Search for the cell housing the specified text and yield its [x, y] center coordinate. 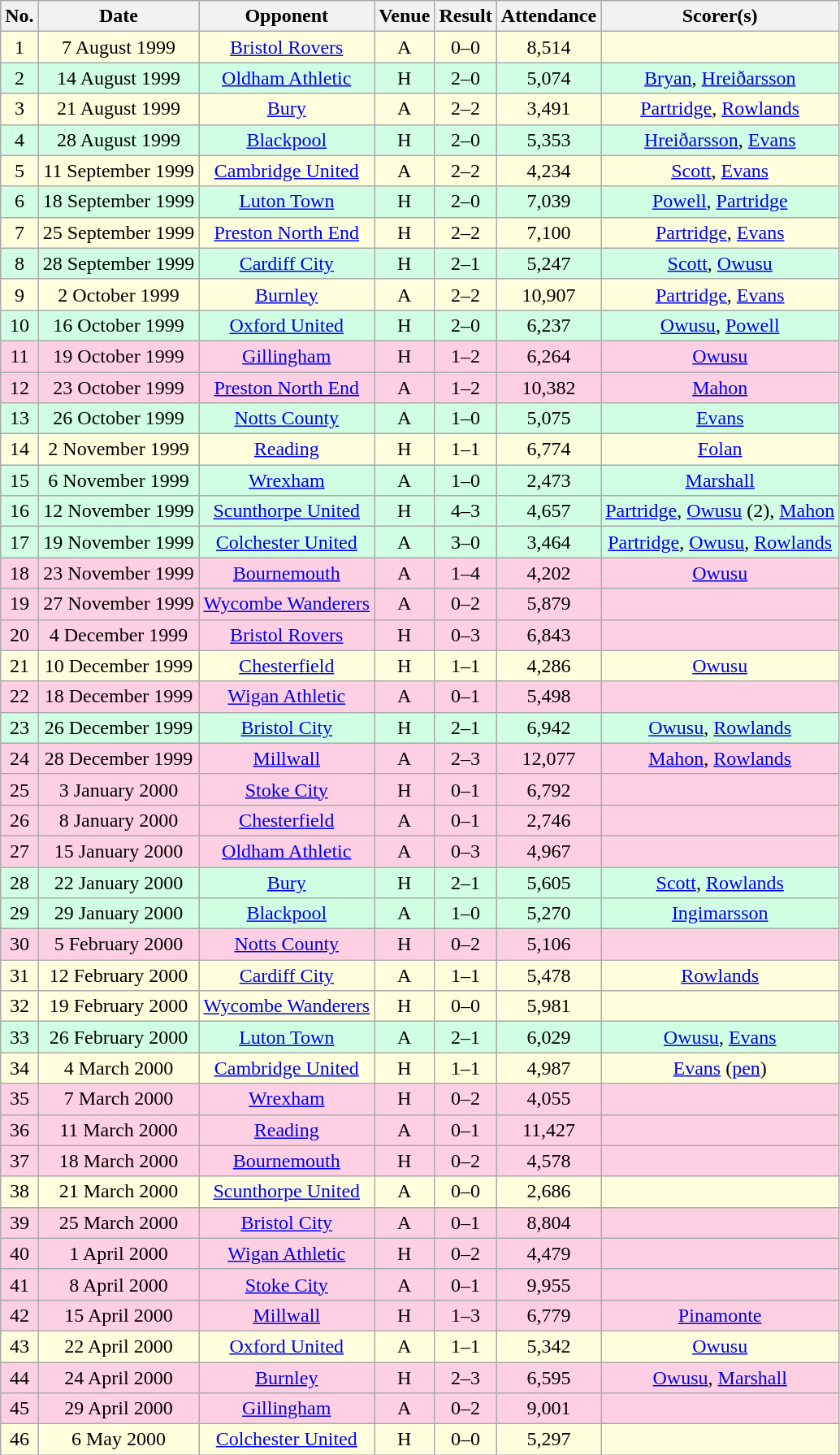
4,578 [548, 1161]
24 [19, 758]
12 February 2000 [119, 975]
Ingimarsson [720, 914]
6,595 [548, 1378]
28 September 1999 [119, 263]
8 January 2000 [119, 820]
23 [19, 727]
2,473 [548, 480]
42 [19, 1315]
21 August 1999 [119, 109]
28 August 1999 [119, 140]
23 October 1999 [119, 388]
7 March 2000 [119, 1099]
24 April 2000 [119, 1378]
37 [19, 1161]
18 March 2000 [119, 1161]
6 November 1999 [119, 480]
4–3 [465, 511]
Date [119, 16]
26 October 1999 [119, 419]
5 [19, 171]
21 March 2000 [119, 1192]
Owusu, Evans [720, 1037]
10,382 [548, 388]
43 [19, 1346]
Attendance [548, 16]
Owusu, Rowlands [720, 727]
11,427 [548, 1130]
44 [19, 1378]
8 April 2000 [119, 1284]
Partridge, Owusu, Rowlands [720, 542]
Opponent [287, 16]
Owusu, Powell [720, 325]
4,967 [548, 851]
31 [19, 975]
6,792 [548, 789]
6,942 [548, 727]
33 [19, 1037]
5,106 [548, 945]
22 January 2000 [119, 882]
4,202 [548, 573]
35 [19, 1099]
7 [19, 232]
45 [19, 1409]
25 September 1999 [119, 232]
9 [19, 294]
5,075 [548, 419]
16 October 1999 [119, 325]
25 [19, 789]
4,286 [548, 666]
27 November 1999 [119, 604]
2 October 1999 [119, 294]
38 [19, 1192]
1–4 [465, 573]
5,498 [548, 697]
5,478 [548, 975]
6,774 [548, 450]
22 April 2000 [119, 1346]
13 [19, 419]
6,264 [548, 356]
8 [19, 263]
18 September 1999 [119, 202]
3 January 2000 [119, 789]
10 [19, 325]
11 [19, 356]
10 December 1999 [119, 666]
4 December 1999 [119, 635]
12 November 1999 [119, 511]
19 November 1999 [119, 542]
46 [19, 1440]
5,605 [548, 882]
5,981 [548, 1006]
3,491 [548, 109]
7,100 [548, 232]
5,879 [548, 604]
2 [19, 78]
12 [19, 388]
26 February 2000 [119, 1037]
Mahon [720, 388]
Owusu, Marshall [720, 1378]
30 [19, 945]
11 September 1999 [119, 171]
14 [19, 450]
29 [19, 914]
No. [19, 16]
41 [19, 1284]
8,804 [548, 1223]
18 December 1999 [119, 697]
4,234 [548, 171]
3–0 [465, 542]
6,237 [548, 325]
1 April 2000 [119, 1253]
5,297 [548, 1440]
5,270 [548, 914]
12,077 [548, 758]
4,479 [548, 1253]
Scott, Rowlands [720, 882]
Partridge, Rowlands [720, 109]
3 [19, 109]
15 April 2000 [119, 1315]
18 [19, 573]
5,074 [548, 78]
1 [19, 47]
27 [19, 851]
22 [19, 697]
2,686 [548, 1192]
9,955 [548, 1284]
17 [19, 542]
Scott, Evans [720, 171]
15 [19, 480]
4,055 [548, 1099]
Venue [405, 16]
Powell, Partridge [720, 202]
6,779 [548, 1315]
Hreiðarsson, Evans [720, 140]
Evans (pen) [720, 1068]
28 [19, 882]
1–3 [465, 1315]
10,907 [548, 294]
34 [19, 1068]
25 March 2000 [119, 1223]
Result [465, 16]
16 [19, 511]
21 [19, 666]
20 [19, 635]
32 [19, 1006]
26 December 1999 [119, 727]
4,987 [548, 1068]
2 November 1999 [119, 450]
4 March 2000 [119, 1068]
26 [19, 820]
Mahon, Rowlands [720, 758]
Folan [720, 450]
3,464 [548, 542]
39 [19, 1223]
7 August 1999 [119, 47]
5,353 [548, 140]
Evans [720, 419]
15 January 2000 [119, 851]
Bryan, Hreiðarsson [720, 78]
23 November 1999 [119, 573]
Scorer(s) [720, 16]
6 [19, 202]
4,657 [548, 511]
19 October 1999 [119, 356]
11 March 2000 [119, 1130]
6,029 [548, 1037]
Pinamonte [720, 1315]
5,342 [548, 1346]
Scott, Owusu [720, 263]
36 [19, 1130]
8,514 [548, 47]
14 August 1999 [119, 78]
6,843 [548, 635]
Partridge, Owusu (2), Mahon [720, 511]
28 December 1999 [119, 758]
7,039 [548, 202]
5,247 [548, 263]
Marshall [720, 480]
9,001 [548, 1409]
5 February 2000 [119, 945]
40 [19, 1253]
2,746 [548, 820]
19 February 2000 [119, 1006]
19 [19, 604]
6 May 2000 [119, 1440]
29 April 2000 [119, 1409]
29 January 2000 [119, 914]
Rowlands [720, 975]
4 [19, 140]
